Pinpoint the cell where the given text exists, returning its [x, y] midpoint coordinate. 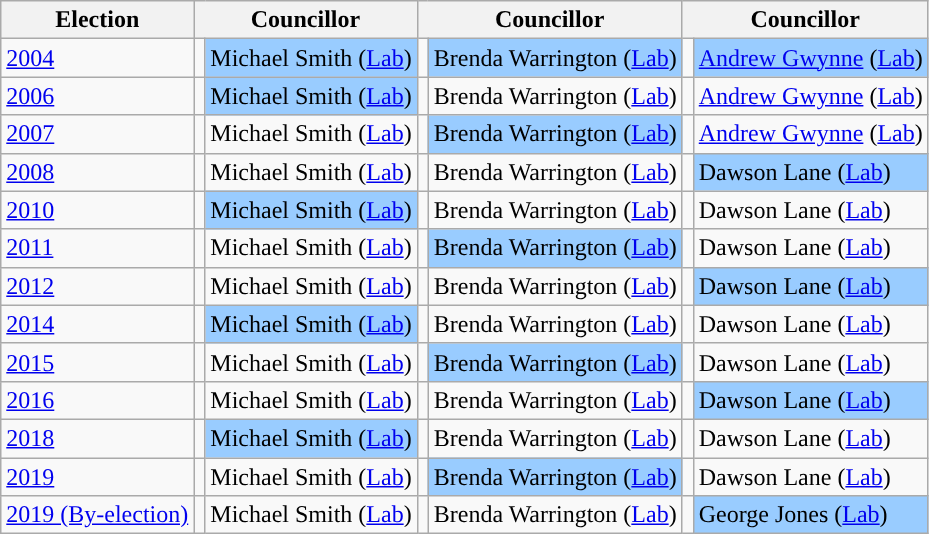
2016 [98, 400]
2008 [98, 172]
Election [98, 20]
2014 [98, 324]
2006 [98, 96]
2004 [98, 58]
2019 (By-election) [98, 515]
2012 [98, 286]
2019 [98, 477]
2011 [98, 248]
2015 [98, 362]
2018 [98, 438]
2007 [98, 134]
George Jones (Lab) [810, 515]
2010 [98, 210]
